Return [x, y] of the center of cell containing provided text 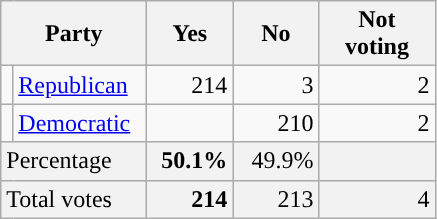
Democratic [80, 123]
Not voting [377, 34]
Yes [190, 34]
213 [276, 199]
50.1% [190, 161]
4 [377, 199]
Party [74, 34]
Total votes [74, 199]
Republican [80, 85]
Percentage [74, 161]
No [276, 34]
49.9% [276, 161]
3 [276, 85]
210 [276, 123]
